Output the [x, y] coordinate of the center of the cell containing the given text.  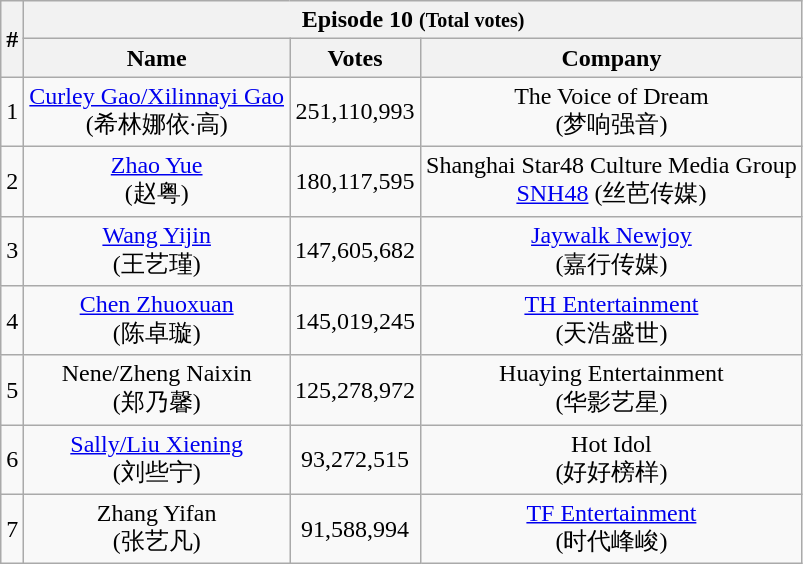
Episode 10 (Total votes) [413, 20]
Hot Idol(好好榜样) [612, 460]
6 [12, 460]
4 [12, 321]
Jaywalk Newjoy(嘉行传媒) [612, 251]
Name [157, 58]
Company [612, 58]
# [12, 39]
3 [12, 251]
Zhang Yifan(张艺凡) [157, 529]
Wang Yijin(王艺瑾) [157, 251]
Zhao Yue(赵粤) [157, 181]
Shanghai Star48 Culture Media GroupSNH48 (丝芭传媒) [612, 181]
Curley Gao/Xilinnayi Gao(希林娜依·高) [157, 112]
93,272,515 [356, 460]
Votes [356, 58]
125,278,972 [356, 390]
2 [12, 181]
1 [12, 112]
147,605,682 [356, 251]
5 [12, 390]
Nene/Zheng Naixin(郑乃馨) [157, 390]
TF Entertainment(时代峰峻) [612, 529]
7 [12, 529]
180,117,595 [356, 181]
Sally/Liu Xiening(刘些宁) [157, 460]
Chen Zhuoxuan(陈卓璇) [157, 321]
91,588,994 [356, 529]
The Voice of Dream(梦响强音) [612, 112]
TH Entertainment(天浩盛世) [612, 321]
251,110,993 [356, 112]
Huaying Entertainment(华影艺星) [612, 390]
145,019,245 [356, 321]
